Capture the cell that displays the provided text and extract its (X, Y) central coordinate. 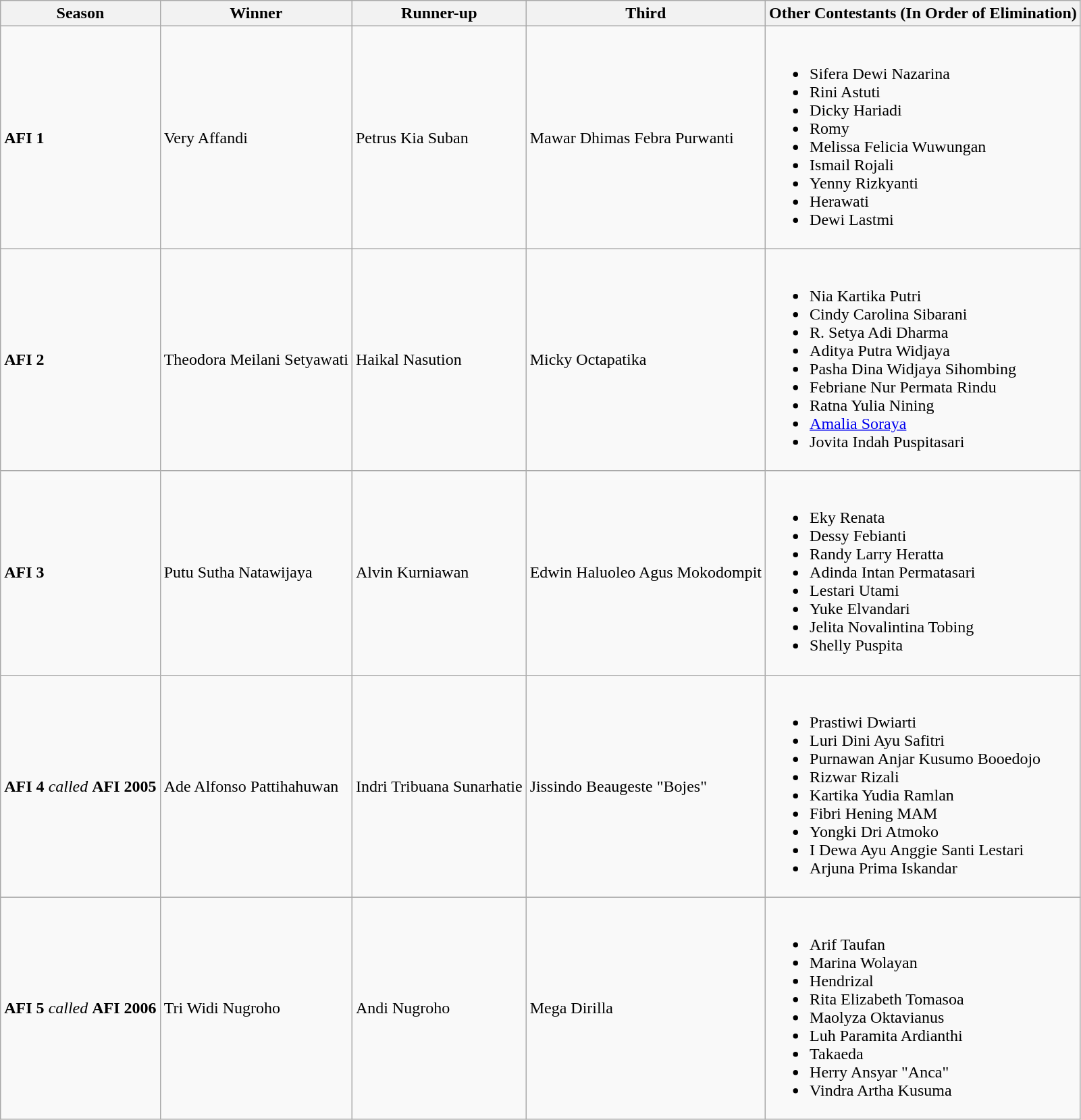
Very Affandi (256, 138)
Jissindo Beaugeste "Bojes" (645, 786)
Edwin Haluoleo Agus Mokodompit (645, 573)
Haikal Nasution (439, 359)
AFI 5 called AFI 2006 (80, 1008)
AFI 4 called AFI 2005 (80, 786)
AFI 2 (80, 359)
AFI 1 (80, 138)
Other Contestants (In Order of Elimination) (924, 14)
Petrus Kia Suban (439, 138)
Winner (256, 14)
Season (80, 14)
Ade Alfonso Pattihahuwan (256, 786)
Eky RenataDessy FebiantiRandy Larry HerattaAdinda Intan PermatasariLestari UtamiYuke ElvandariJelita Novalintina TobingShelly Puspita (924, 573)
Third (645, 14)
Tri Widi Nugroho (256, 1008)
AFI 3 (80, 573)
Runner-up (439, 14)
Alvin Kurniawan (439, 573)
Mawar Dhimas Febra Purwanti (645, 138)
Micky Octapatika (645, 359)
Arif TaufanMarina WolayanHendrizalRita Elizabeth TomasoaMaolyza OktavianusLuh Paramita ArdianthiTakaedaHerry Ansyar "Anca"Vindra Artha Kusuma (924, 1008)
Mega Dirilla (645, 1008)
Indri Tribuana Sunarhatie (439, 786)
Theodora Meilani Setyawati (256, 359)
Sifera Dewi NazarinaRini AstutiDicky HariadiRomyMelissa Felicia WuwunganIsmail RojaliYenny RizkyantiHerawatiDewi Lastmi (924, 138)
Andi Nugroho (439, 1008)
Putu Sutha Natawijaya (256, 573)
